Capture the cell that displays the provided text and extract its (x, y) central coordinate. 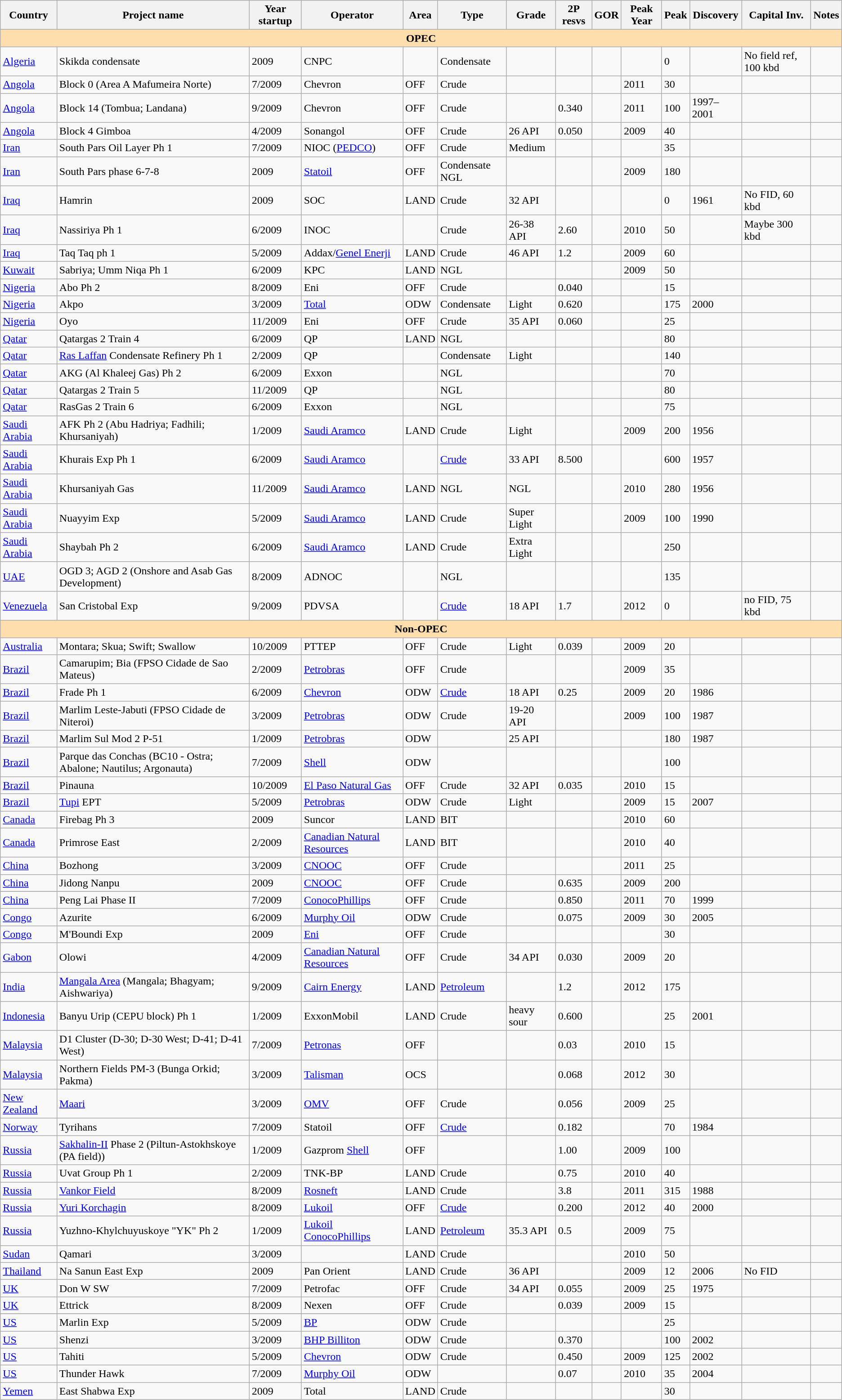
Vankor Field (153, 1190)
OMV (352, 1104)
0.600 (573, 1016)
Gazprom Shell (352, 1150)
35.3 API (531, 1230)
0.035 (573, 785)
Marlim Sul Mod 2 P-51 (153, 739)
Discovery (716, 15)
Parque das Conchas (BC10 - Ostra; Abalone; Nautilus; Argonauta) (153, 762)
125 (676, 1357)
0.030 (573, 957)
0.200 (573, 1208)
No FID, 60 kbd (776, 201)
33 API (531, 460)
0.182 (573, 1127)
600 (676, 460)
Peng Lai Phase II (153, 900)
Extra Light (531, 547)
Indonesia (29, 1016)
Tyrihans (153, 1127)
Banyu Urip (CEPU block) Ph 1 (153, 1016)
1997–2001 (716, 108)
Suncor (352, 819)
Project name (153, 15)
Oyo (153, 322)
1990 (716, 518)
0.850 (573, 900)
280 (676, 488)
Maybe 300 kbd (776, 229)
Australia (29, 646)
AKG (Al Khaleej Gas) Ph 2 (153, 373)
2005 (716, 917)
INOC (352, 229)
Taq Taq ph 1 (153, 253)
NIOC (PEDCO) (352, 148)
Jidong Nanpu (153, 883)
Sabriya; Umm Niqa Ph 1 (153, 270)
Gabon (29, 957)
Maari (153, 1104)
San Cristobal Exp (153, 605)
0.050 (573, 131)
1984 (716, 1127)
0.040 (573, 287)
2P resvs (573, 15)
0.5 (573, 1230)
Thailand (29, 1271)
0.068 (573, 1075)
Block 14 (Tombua; Landana) (153, 108)
Country (29, 15)
El Paso Natural Gas (352, 785)
Peak Year (641, 15)
Marlim Leste-Jabuti (FPSO Cidade de Niteroi) (153, 716)
1999 (716, 900)
AFK Ph 2 (Abu Hadriya; Fadhili; Khursaniyah) (153, 430)
no FID, 75 kbd (776, 605)
Non-OPEC (421, 629)
Qatargas 2 Train 5 (153, 390)
0.370 (573, 1340)
Venezuela (29, 605)
Tupi EPT (153, 802)
Super Light (531, 518)
0.620 (573, 304)
Camarupim; Bia (FPSO Cidade de Sao Mateus) (153, 669)
Peak (676, 15)
OGD 3; AGD 2 (Onshore and Asab Gas Development) (153, 577)
26-38 API (531, 229)
GOR (607, 15)
Notes (827, 15)
Montara; Skua; Swift; Swallow (153, 646)
Talisman (352, 1075)
Mangala Area (Mangala; Bhagyam; Aishwariya) (153, 987)
140 (676, 356)
Petronas (352, 1045)
No FID (776, 1271)
India (29, 987)
Na Sanun East Exp (153, 1271)
Type (472, 15)
Don W SW (153, 1288)
Operator (352, 15)
36 API (531, 1271)
Bozhong (153, 866)
Grade (531, 15)
New Zealand (29, 1104)
TNK-BP (352, 1173)
D1 Cluster (D-30; D-30 West; D-41; D-41 West) (153, 1045)
heavy sour (531, 1016)
Block 4 Gimboa (153, 131)
3.8 (573, 1190)
Nuayyim Exp (153, 518)
SOC (352, 201)
Pan Orient (352, 1271)
BHP Billiton (352, 1340)
Shaybah Ph 2 (153, 547)
Ettrick (153, 1305)
Firebag Ph 3 (153, 819)
315 (676, 1190)
South Pars Oil Layer Ph 1 (153, 148)
Kuwait (29, 270)
1988 (716, 1190)
Addax/Genel Enerji (352, 253)
Khurais Exp Ph 1 (153, 460)
0.056 (573, 1104)
Nassiriya Ph 1 (153, 229)
0.75 (573, 1173)
Rosneft (352, 1190)
Marlin Exp (153, 1322)
Qamari (153, 1254)
2001 (716, 1016)
Qatargas 2 Train 4 (153, 339)
2.60 (573, 229)
2006 (716, 1271)
Primrose East (153, 843)
Medium (531, 148)
Olowi (153, 957)
12 (676, 1271)
25 API (531, 739)
250 (676, 547)
M'Boundi Exp (153, 934)
Cairn Energy (352, 987)
Sudan (29, 1254)
1.00 (573, 1150)
8.500 (573, 460)
South Pars phase 6-7-8 (153, 171)
Azurite (153, 917)
0.450 (573, 1357)
Sakhalin-II Phase 2 (Piltun-Astokhskoye (PA field)) (153, 1150)
Yemen (29, 1391)
0.25 (573, 693)
PDVSA (352, 605)
Akpo (153, 304)
Area (421, 15)
0.060 (573, 322)
Sonangol (352, 131)
135 (676, 577)
RasGas 2 Train 6 (153, 407)
Thunder Hawk (153, 1374)
CNPC (352, 61)
Shenzi (153, 1340)
1961 (716, 201)
Lukoil ConocoPhillips (352, 1230)
UAE (29, 577)
0.635 (573, 883)
0.340 (573, 108)
1975 (716, 1288)
Capital Inv. (776, 15)
2007 (716, 802)
Hamrin (153, 201)
Block 0 (Area A Mafumeira Norte) (153, 85)
0.03 (573, 1045)
OPEC (421, 38)
Year startup (275, 15)
Frade Ph 1 (153, 693)
35 API (531, 322)
19-20 API (531, 716)
46 API (531, 253)
0.075 (573, 917)
Ras Laffan Condensate Refinery Ph 1 (153, 356)
Petrofac (352, 1288)
BP (352, 1322)
ExxonMobil (352, 1016)
0.07 (573, 1374)
PTTEP (352, 646)
Tahiti (153, 1357)
Yuzhno-Khylchuyuskoye "YK" Ph 2 (153, 1230)
Yuri Korchagin (153, 1208)
ADNOC (352, 577)
OCS (421, 1075)
1986 (716, 693)
Algeria (29, 61)
Pinauna (153, 785)
Northern Fields PM-3 (Bunga Orkid; Pakma) (153, 1075)
Skikda condensate (153, 61)
1957 (716, 460)
No field ref, 100 kbd (776, 61)
0.055 (573, 1288)
2004 (716, 1374)
Abo Ph 2 (153, 287)
1.7 (573, 605)
KPC (352, 270)
Uvat Group Ph 1 (153, 1173)
Condensate NGL (472, 171)
Nexen (352, 1305)
26 API (531, 131)
East Shabwa Exp (153, 1391)
Khursaniyah Gas (153, 488)
Lukoil (352, 1208)
ConocoPhillips (352, 900)
Shell (352, 762)
Norway (29, 1127)
